Output the [x, y] coordinate of the center of the cell containing the given text.  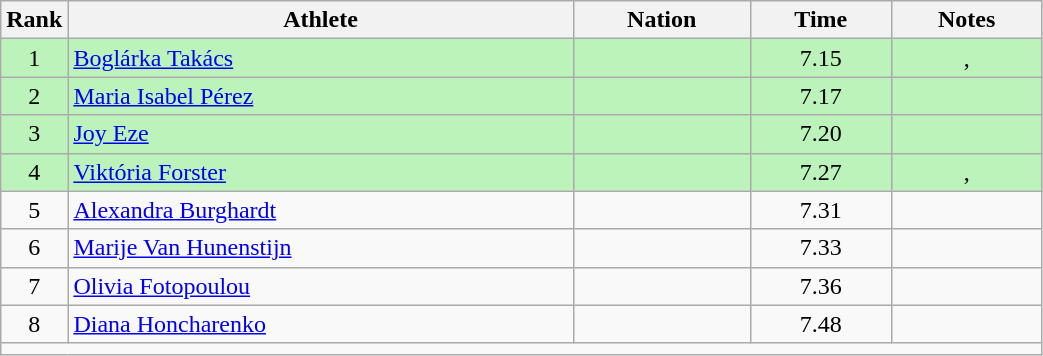
Alexandra Burghardt [320, 210]
6 [34, 248]
7.17 [820, 96]
Notes [966, 20]
Nation [662, 20]
5 [34, 210]
7.31 [820, 210]
7.36 [820, 286]
4 [34, 172]
2 [34, 96]
Marije Van Hunenstijn [320, 248]
7 [34, 286]
Olivia Fotopoulou [320, 286]
1 [34, 58]
Boglárka Takács [320, 58]
Maria Isabel Pérez [320, 96]
Athlete [320, 20]
7.15 [820, 58]
8 [34, 324]
Joy Eze [320, 134]
7.27 [820, 172]
7.33 [820, 248]
3 [34, 134]
Diana Honcharenko [320, 324]
Rank [34, 20]
Time [820, 20]
7.48 [820, 324]
Viktória Forster [320, 172]
7.20 [820, 134]
